Search for the cell housing the specified text and yield its [x, y] center coordinate. 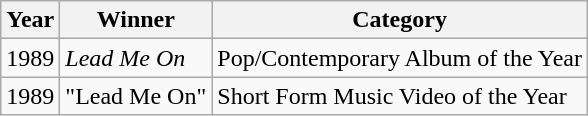
Short Form Music Video of the Year [400, 96]
Winner [136, 20]
Category [400, 20]
Year [30, 20]
Lead Me On [136, 58]
"Lead Me On" [136, 96]
Pop/Contemporary Album of the Year [400, 58]
